Search for the cell housing the specified text and yield its (x, y) center coordinate. 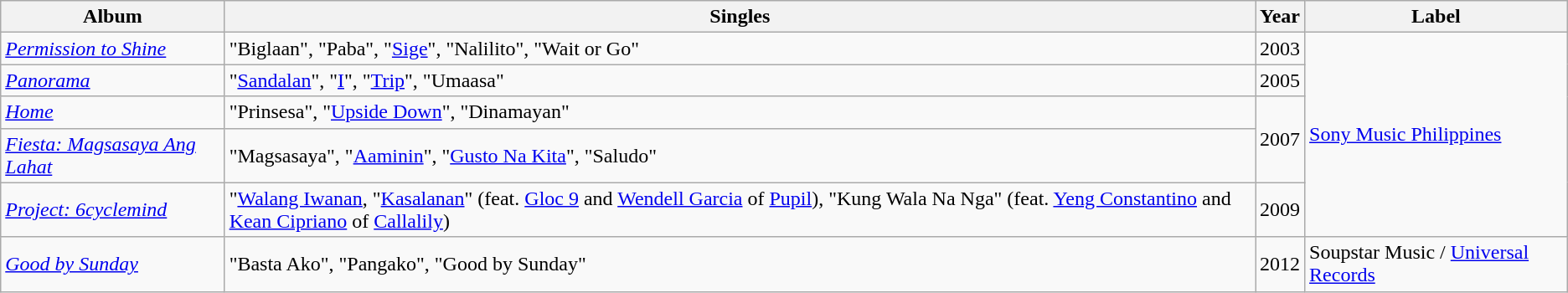
2009 (1280, 209)
Permission to Shine (112, 49)
Label (1436, 17)
Good by Sunday (112, 265)
Fiesta: Magsasaya Ang Lahat (112, 156)
Sony Music Philippines (1436, 135)
Panorama (112, 80)
Project: 6cyclemind (112, 209)
Year (1280, 17)
2003 (1280, 49)
"Sandalan", "I", "Trip", "Umaasa" (740, 80)
"Magsasaya", "Aaminin", "Gusto Na Kita", "Saludo" (740, 156)
"Basta Ako", "Pangako", "Good by Sunday" (740, 265)
Home (112, 112)
Soupstar Music / Universal Records (1436, 265)
"Prinsesa", "Upside Down", "Dinamayan" (740, 112)
2012 (1280, 265)
"Biglaan", "Paba", "Sige", "Nalilito", "Wait or Go" (740, 49)
"Walang Iwanan, "Kasalanan" (feat. Gloc 9 and Wendell Garcia of Pupil), "Kung Wala Na Nga" (feat. Yeng Constantino and Kean Cipriano of Callalily) (740, 209)
Singles (740, 17)
2005 (1280, 80)
Album (112, 17)
2007 (1280, 139)
